From the cell containing the given text, extract its center point as [x, y] coordinate. 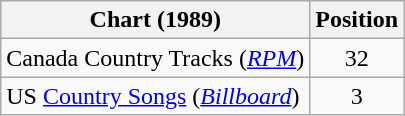
Chart (1989) [156, 20]
3 [357, 96]
US Country Songs (Billboard) [156, 96]
Position [357, 20]
32 [357, 58]
Canada Country Tracks (RPM) [156, 58]
